Capture the cell that displays the provided text and extract its [X, Y] central coordinate. 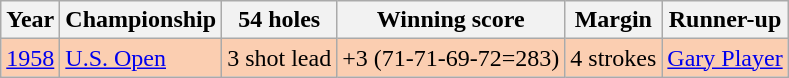
+3 (71-71-69-72=283) [451, 58]
Winning score [451, 20]
4 strokes [614, 58]
3 shot lead [280, 58]
Runner-up [725, 20]
U.S. Open [141, 58]
Gary Player [725, 58]
1958 [30, 58]
Margin [614, 20]
Championship [141, 20]
54 holes [280, 20]
Year [30, 20]
